Output the (x, y) coordinate of the center of the cell containing the given text.  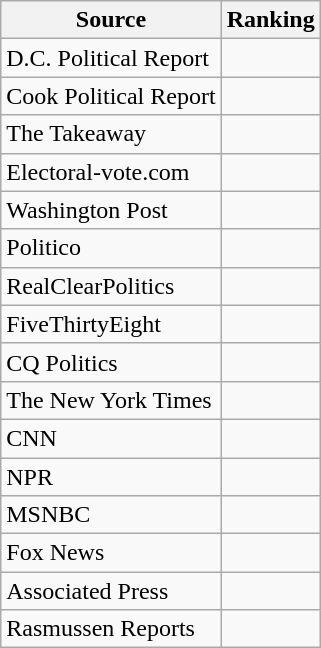
MSNBC (111, 515)
NPR (111, 477)
Cook Political Report (111, 96)
Associated Press (111, 591)
Electoral-vote.com (111, 172)
FiveThirtyEight (111, 324)
RealClearPolitics (111, 286)
Fox News (111, 553)
D.C. Political Report (111, 58)
The New York Times (111, 400)
CNN (111, 438)
Washington Post (111, 210)
Source (111, 20)
The Takeaway (111, 134)
Politico (111, 248)
CQ Politics (111, 362)
Ranking (270, 20)
Rasmussen Reports (111, 629)
